For the text-containing cell, return its midpoint in (X, Y) coordinate format. 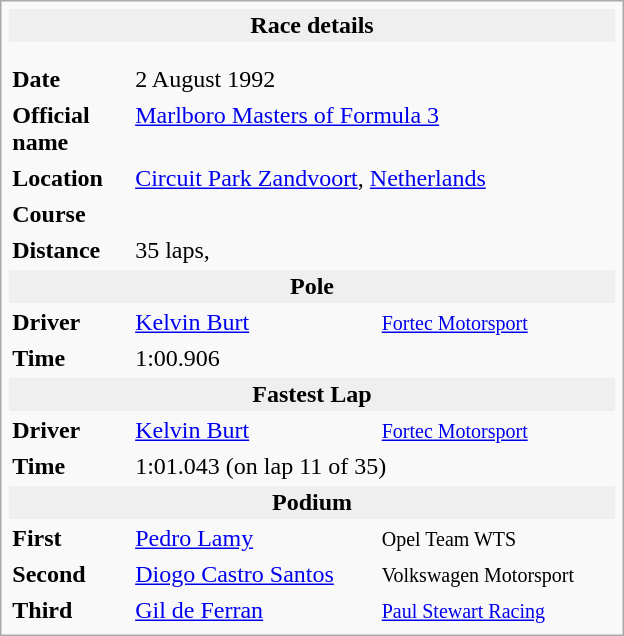
Location (69, 178)
Fastest Lap (312, 394)
1:00.906 (374, 358)
Paul Stewart Racing (497, 610)
Marlboro Masters of Formula 3 (374, 129)
Podium (312, 502)
Third (69, 610)
First (69, 538)
Course (69, 214)
Pedro Lamy (254, 538)
Race details (312, 26)
Distance (69, 250)
Pole (312, 286)
Diogo Castro Santos (254, 574)
Circuit Park Zandvoort, Netherlands (374, 178)
35 laps, (374, 250)
Date (69, 80)
Opel Team WTS (497, 538)
1:01.043 (on lap 11 of 35) (374, 466)
Second (69, 574)
Volkswagen Motorsport (497, 574)
Gil de Ferran (254, 610)
2 August 1992 (254, 80)
Official name (69, 129)
